Detect which cell encompasses the target text, then output its [x, y] center coordinate. 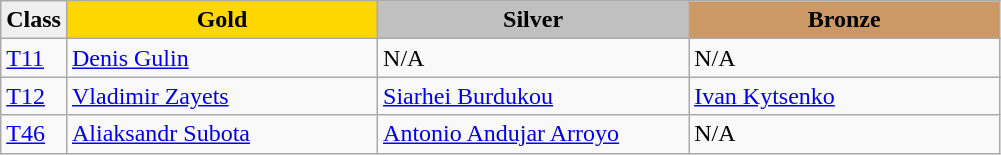
Bronze [844, 20]
Denis Gulin [222, 58]
Siarhei Burdukou [534, 96]
Ivan Kytsenko [844, 96]
Gold [222, 20]
T46 [34, 134]
T11 [34, 58]
Silver [534, 20]
Antonio Andujar Arroyo [534, 134]
Class [34, 20]
T12 [34, 96]
Aliaksandr Subota [222, 134]
Vladimir Zayets [222, 96]
